Capture the cell that displays the provided text and extract its [X, Y] central coordinate. 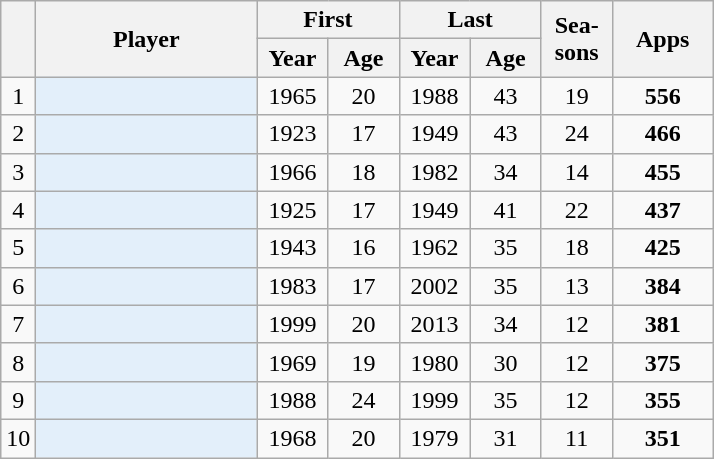
14 [576, 172]
375 [662, 362]
1923 [292, 134]
Apps [662, 39]
3 [18, 172]
1 [18, 96]
Last [470, 20]
1966 [292, 172]
6 [18, 286]
Player [146, 39]
13 [576, 286]
355 [662, 400]
1962 [434, 248]
2 [18, 134]
2013 [434, 324]
1979 [434, 438]
1925 [292, 210]
381 [662, 324]
556 [662, 96]
1983 [292, 286]
455 [662, 172]
9 [18, 400]
1968 [292, 438]
30 [506, 362]
First [328, 20]
11 [576, 438]
1943 [292, 248]
384 [662, 286]
5 [18, 248]
31 [506, 438]
1969 [292, 362]
425 [662, 248]
2002 [434, 286]
1965 [292, 96]
Sea-sons [576, 39]
1982 [434, 172]
1980 [434, 362]
16 [364, 248]
41 [506, 210]
351 [662, 438]
22 [576, 210]
437 [662, 210]
8 [18, 362]
4 [18, 210]
466 [662, 134]
10 [18, 438]
7 [18, 324]
